Provide the (x, y) coordinate of the cell's center where the given text is located.  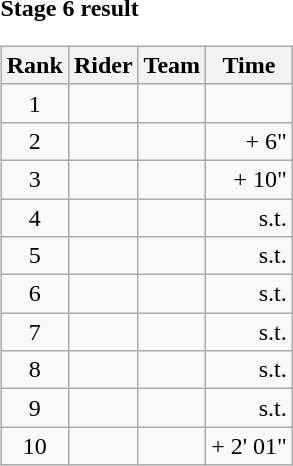
Team (172, 65)
+ 6" (250, 141)
2 (34, 141)
1 (34, 103)
Rank (34, 65)
6 (34, 294)
7 (34, 332)
+ 10" (250, 179)
10 (34, 446)
+ 2' 01" (250, 446)
Time (250, 65)
Rider (103, 65)
4 (34, 217)
3 (34, 179)
5 (34, 256)
8 (34, 370)
9 (34, 408)
